Provide the (x, y) coordinate of the cell's center where the given text is located.  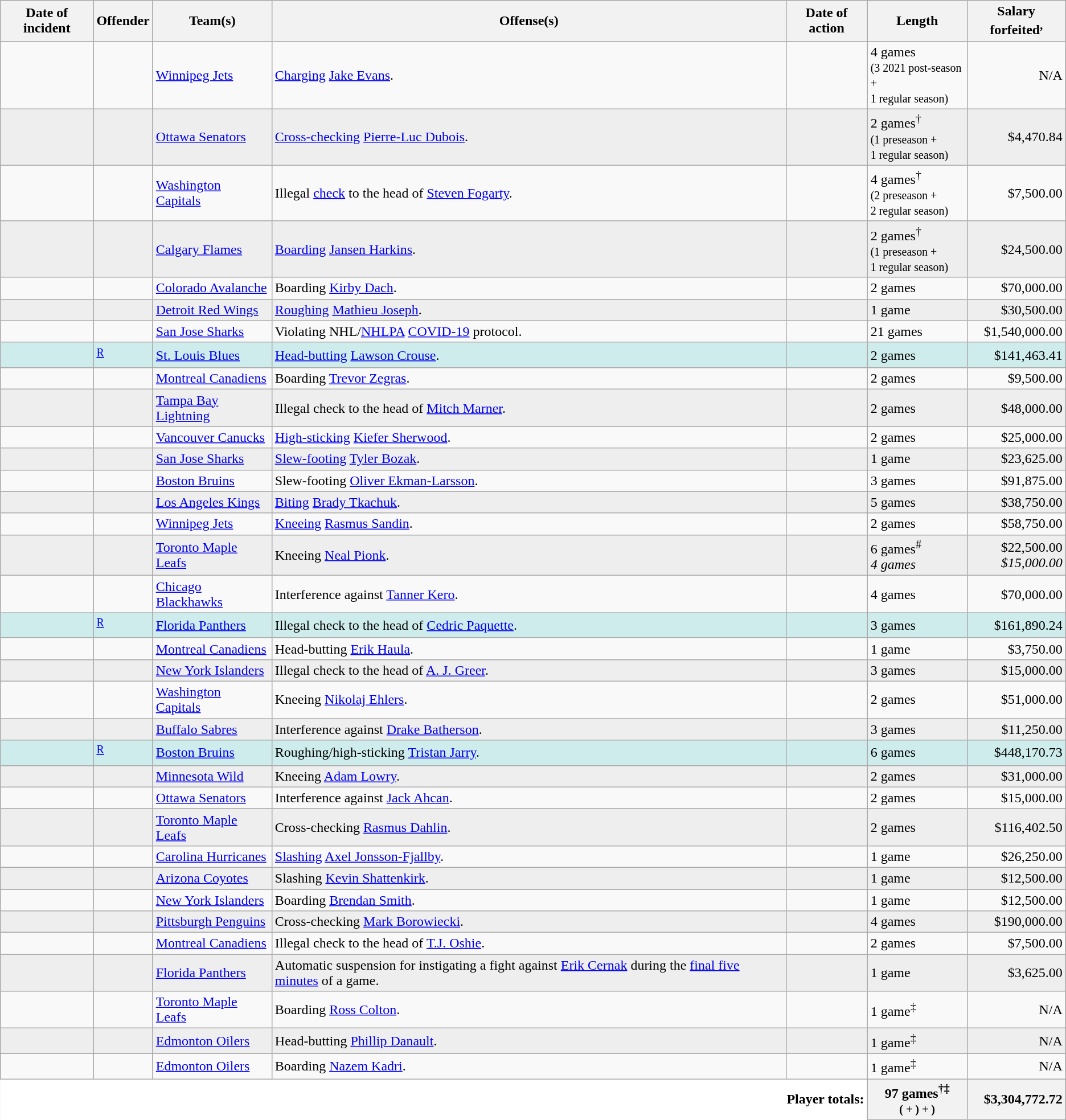
Date of incident (47, 21)
$25,000.00 (1016, 437)
Kneeing Rasmus Sandin. (528, 524)
$24,500.00 (1016, 249)
Date of action (827, 21)
Boarding Nazem Kadri. (528, 1066)
$1,540,000.00 (1016, 331)
Biting Brady Tkachuk. (528, 502)
Slashing Kevin Shattenkirk. (528, 878)
$58,750.00 (1016, 524)
Illegal check to the head of Steven Fogarty. (528, 194)
$30,500.00 (1016, 310)
Chicago Blackhawks (212, 594)
Boarding Ross Colton. (528, 1010)
$22,500.00$15,000.00 (1016, 555)
Kneeing Adam Lowry. (528, 776)
Illegal check to the head of Cedric Paquette. (528, 625)
Los Angeles Kings (212, 502)
$3,304,772.72 (1016, 1100)
Roughing/high-sticking Tristan Jarry. (528, 753)
Automatic suspension for instigating a fight against Erik Cernak during the final five minutes of a game. (528, 973)
$161,890.24 (1016, 625)
Violating NHL/NHLPA COVID-19 protocol. (528, 331)
$3,625.00 (1016, 973)
$51,000.00 (1016, 700)
Illegal check to the head of Mitch Marner. (528, 408)
Slew-footing Tyler Bozak. (528, 459)
Illegal check to the head of T.J. Oshie. (528, 943)
Boarding Brendan Smith. (528, 900)
$116,402.50 (1016, 827)
Team(s) (212, 21)
Carolina Hurricanes (212, 856)
Head-butting Phillip Danault. (528, 1041)
6 games (917, 753)
Vancouver Canucks (212, 437)
St. Louis Blues (212, 355)
$48,000.00 (1016, 408)
$38,750.00 (1016, 502)
4 games (3 2021 post-season +1 regular season) (917, 75)
Boarding Kirby Dach. (528, 288)
Interference against Drake Batherson. (528, 729)
97 games†‡( + ) + ) (917, 1100)
21 games (917, 331)
Pittsburgh Penguins (212, 922)
$9,500.00 (1016, 379)
High-sticking Kiefer Sherwood. (528, 437)
Kneeing Neal Pionk. (528, 555)
Player totals: (434, 1100)
Slew-footing Oliver Ekman-Larsson. (528, 481)
$190,000.00 (1016, 922)
Interference against Tanner Kero. (528, 594)
6 games#4 games (917, 555)
$3,750.00 (1016, 649)
Arizona Coyotes (212, 878)
$26,250.00 (1016, 856)
Buffalo Sabres (212, 729)
Illegal check to the head of A. J. Greer. (528, 670)
Offender (123, 21)
$448,170.73 (1016, 753)
Boarding Trevor Zegras. (528, 379)
Colorado Avalanche (212, 288)
4 games† (2 preseason +2 regular season) (917, 194)
Salary forfeited, (1016, 21)
Offense(s) (528, 21)
$91,875.00 (1016, 481)
Cross-checking Rasmus Dahlin. (528, 827)
Minnesota Wild (212, 776)
Cross-checking Mark Borowiecki. (528, 922)
5 games (917, 502)
Cross-checking Pierre-Luc Dubois. (528, 137)
Head-butting Lawson Crouse. (528, 355)
Charging Jake Evans. (528, 75)
$4,470.84 (1016, 137)
Slashing Axel Jonsson-Fjallby. (528, 856)
Length (917, 21)
$23,625.00 (1016, 459)
Kneeing Nikolaj Ehlers. (528, 700)
Roughing Mathieu Joseph. (528, 310)
Tampa Bay Lightning (212, 408)
Detroit Red Wings (212, 310)
$11,250.00 (1016, 729)
Head-butting Erik Haula. (528, 649)
$141,463.41 (1016, 355)
Interference against Jack Ahcan. (528, 798)
Calgary Flames (212, 249)
Boarding Jansen Harkins. (528, 249)
$31,000.00 (1016, 776)
